Identify which cell holds the provided text, then report its [X, Y] central coordinate. 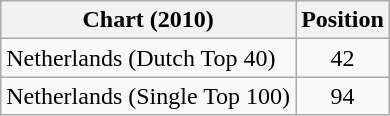
42 [343, 58]
Position [343, 20]
Netherlands (Dutch Top 40) [148, 58]
Chart (2010) [148, 20]
94 [343, 96]
Netherlands (Single Top 100) [148, 96]
